For the text-containing cell, return its midpoint in [x, y] coordinate format. 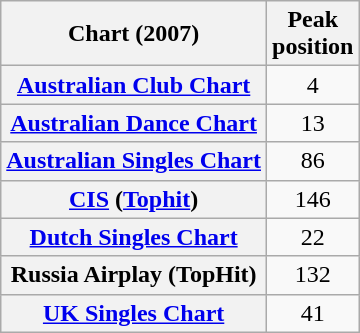
41 [313, 313]
146 [313, 199]
13 [313, 123]
4 [313, 85]
CIS (Tophit) [134, 199]
Australian Dance Chart [134, 123]
Chart (2007) [134, 34]
Dutch Singles Chart [134, 237]
UK Singles Chart [134, 313]
Australian Singles Chart [134, 161]
86 [313, 161]
Peakposition [313, 34]
Australian Club Chart [134, 85]
132 [313, 275]
Russia Airplay (TopHit) [134, 275]
22 [313, 237]
